Scan for the cell matching the given text and deliver its (X, Y) coordinate at center. 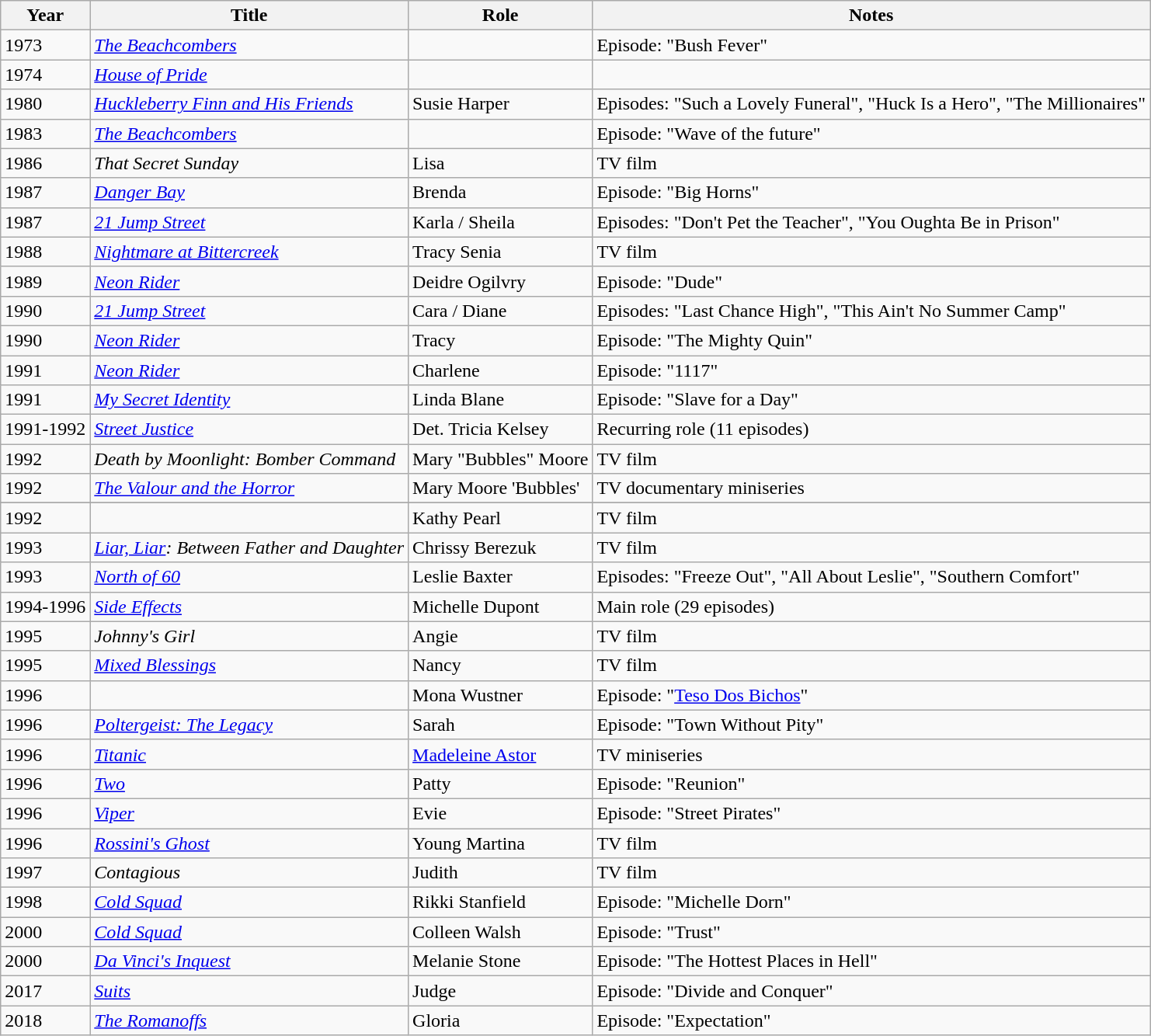
Episode: "Dude" (871, 281)
1998 (45, 902)
1989 (45, 281)
Episode: "The Mighty Quin" (871, 340)
Evie (500, 813)
Episode: "Wave of the future" (871, 134)
Kathy Pearl (500, 518)
Episodes: "Don't Pet the Teacher", "You Oughta Be in Prison" (871, 222)
1991-1992 (45, 429)
Episode: "Slave for a Day" (871, 400)
TV miniseries (871, 754)
Huckleberry Finn and His Friends (249, 104)
Deidre Ogilvry (500, 281)
Titanic (249, 754)
North of 60 (249, 577)
2018 (45, 1020)
1986 (45, 163)
Episode: "Reunion" (871, 784)
Role (500, 16)
1994-1996 (45, 607)
Da Vinci's Inquest (249, 961)
Rikki Stanfield (500, 902)
TV documentary miniseries (871, 488)
Mona Wustner (500, 695)
1980 (45, 104)
Mary "Bubbles" Moore (500, 459)
1973 (45, 45)
The Romanoffs (249, 1020)
Contagious (249, 873)
Danger Bay (249, 193)
Sarah (500, 725)
Gloria (500, 1020)
Det. Tricia Kelsey (500, 429)
Charlene (500, 370)
Michelle Dupont (500, 607)
Tracy Senia (500, 252)
My Secret Identity (249, 400)
House of Pride (249, 75)
Episode: "The Hottest Places in Hell" (871, 961)
Episodes: "Last Chance High", "This Ain't No Summer Camp" (871, 311)
Suits (249, 991)
Death by Moonlight: Bomber Command (249, 459)
Melanie Stone (500, 961)
Episodes: "Such a Lovely Funeral", "Huck Is a Hero", "The Millionaires" (871, 104)
Episode: "Divide and Conquer" (871, 991)
Episode: "Big Horns" (871, 193)
Recurring role (11 episodes) (871, 429)
Chrissy Berezuk (500, 548)
1988 (45, 252)
Judith (500, 873)
1997 (45, 873)
Episode: "Michelle Dorn" (871, 902)
Johnny's Girl (249, 636)
Liar, Liar: Between Father and Daughter (249, 548)
Cara / Diane (500, 311)
Madeleine Astor (500, 754)
Episode: "Trust" (871, 932)
Judge (500, 991)
Episode: "1117" (871, 370)
Episode: "Expectation" (871, 1020)
Episode: "Bush Fever" (871, 45)
Two (249, 784)
Year (45, 16)
Nightmare at Bittercreek (249, 252)
1983 (45, 134)
The Valour and the Horror (249, 488)
Angie (500, 636)
Young Martina (500, 843)
Nancy (500, 666)
Rossini's Ghost (249, 843)
Leslie Baxter (500, 577)
Mixed Blessings (249, 666)
Episode: "Teso Dos Bichos" (871, 695)
Brenda (500, 193)
Poltergeist: The Legacy (249, 725)
Karla / Sheila (500, 222)
That Secret Sunday (249, 163)
Street Justice (249, 429)
Susie Harper (500, 104)
Notes (871, 16)
Linda Blane (500, 400)
Mary Moore 'Bubbles' (500, 488)
Viper (249, 813)
2017 (45, 991)
Patty (500, 784)
1974 (45, 75)
Tracy (500, 340)
Episode: "Street Pirates" (871, 813)
Title (249, 16)
Side Effects (249, 607)
Episodes: "Freeze Out", "All About Leslie", "Southern Comfort" (871, 577)
Episode: "Town Without Pity" (871, 725)
Lisa (500, 163)
Main role (29 episodes) (871, 607)
Colleen Walsh (500, 932)
